Identify which cell holds the provided text, then report its [X, Y] central coordinate. 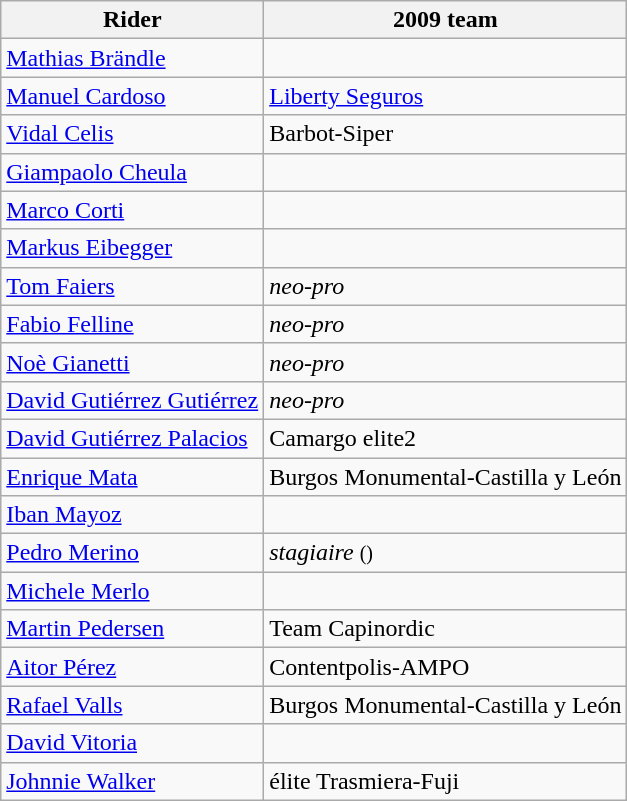
Aitor Pérez [132, 667]
Marco Corti [132, 210]
David Vitoria [132, 743]
David Gutiérrez Gutiérrez [132, 400]
Enrique Mata [132, 477]
Mathias Brändle [132, 58]
Fabio Felline [132, 324]
Contentpolis-AMPO [446, 667]
Noè Gianetti [132, 362]
élite Trasmiera-Fuji [446, 781]
2009 team [446, 20]
Rider [132, 20]
Manuel Cardoso [132, 96]
Michele Merlo [132, 591]
Vidal Celis [132, 134]
Barbot-Siper [446, 134]
Team Capinordic [446, 629]
David Gutiérrez Palacios [132, 438]
Rafael Valls [132, 705]
Iban Mayoz [132, 515]
Tom Faiers [132, 286]
stagiaire () [446, 553]
Liberty Seguros [446, 96]
Martin Pedersen [132, 629]
Pedro Merino [132, 553]
Johnnie Walker [132, 781]
Giampaolo Cheula [132, 172]
Markus Eibegger [132, 248]
Camargo elite2 [446, 438]
